From the cell containing the given text, extract its center point as [X, Y] coordinate. 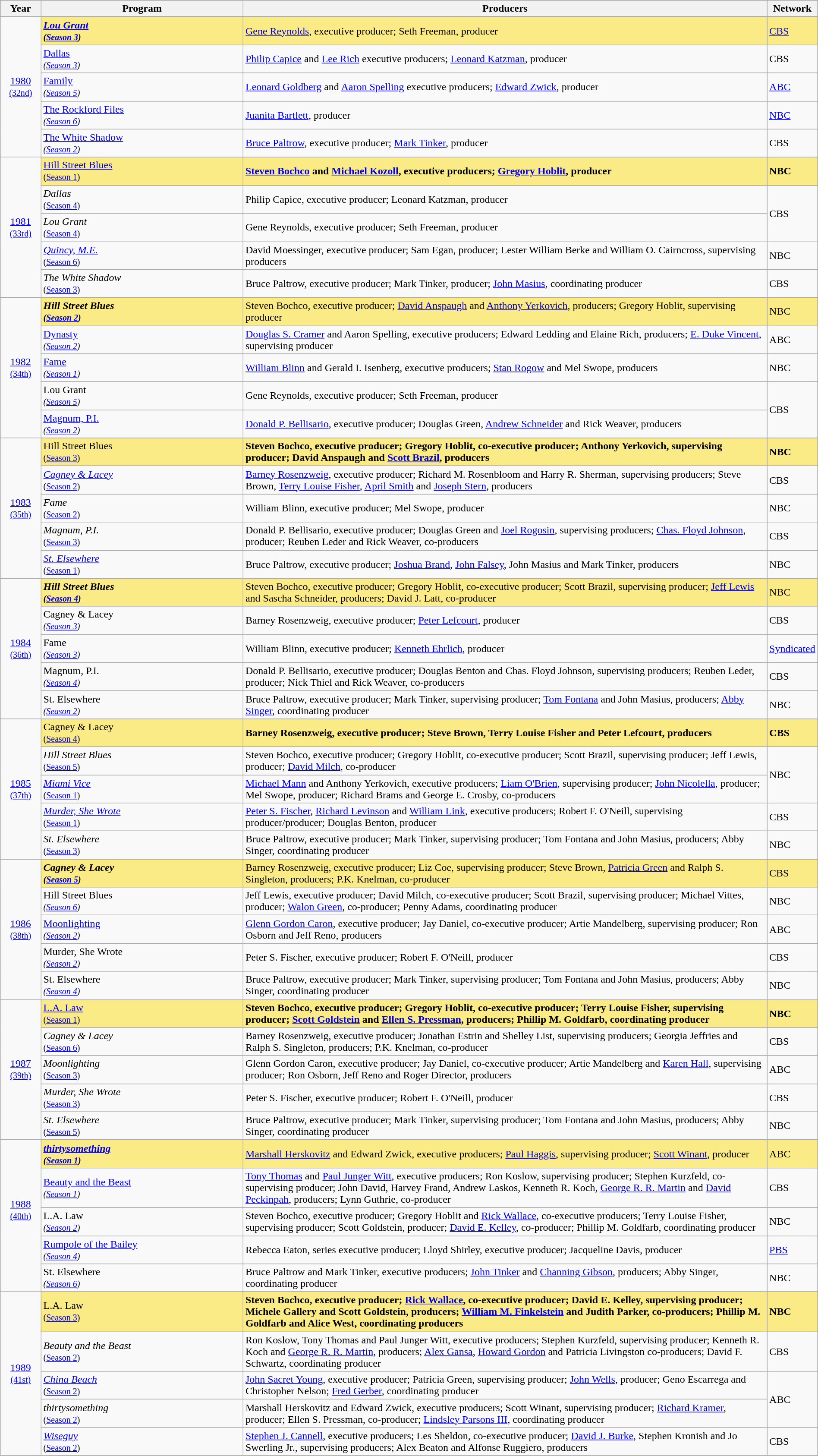
Peter S. Fischer, Richard Levinson and William Link, executive producers; Robert F. O'Neill, supervising producer/producer; Douglas Benton, producer [505, 817]
St. Elsewhere(Season 3) [142, 845]
Juanita Bartlett, producer [505, 115]
The Rockford Files(Season 6) [142, 115]
Leonard Goldberg and Aaron Spelling executive producers; Edward Zwick, producer [505, 87]
1984(36th) [21, 648]
1988(40th) [21, 1216]
St. Elsewhere(Season 4) [142, 986]
China Beach(Season 2) [142, 1385]
Hill Street Blues(Season 5) [142, 760]
William Blinn, executive producer; Kenneth Ehrlich, producer [505, 648]
Hill Street Blues(Season 6) [142, 901]
Magnum, P.I.(Season 3) [142, 536]
1989(41st) [21, 1374]
PBS [793, 1250]
Lou Grant(Season 4) [142, 227]
Philip Capice, executive producer; Leonard Katzman, producer [505, 199]
Moonlighting(Season 2) [142, 930]
Philip Capice and Lee Rich executive producers; Leonard Katzman, producer [505, 59]
Rumpole of the Bailey(Season 4) [142, 1250]
Family(Season 5) [142, 87]
Dynasty(Season 2) [142, 339]
Fame(Season 2) [142, 508]
1985(37th) [21, 789]
Barney Rosenzweig, executive producer; Peter Lefcourt, producer [505, 621]
Wiseguy(Season 2) [142, 1441]
Miami Vice(Season 1) [142, 789]
Cagney & Lacey(Season 4) [142, 733]
Bruce Paltrow, executive producer; Joshua Brand, John Falsey, John Masius and Mark Tinker, producers [505, 564]
Magnum, P.I.(Season 2) [142, 424]
Marshall Herskovitz and Edward Zwick, executive producers; Paul Haggis, supervising producer; Scott Winant, producer [505, 1154]
William Blinn, executive producer; Mel Swope, producer [505, 508]
Bruce Paltrow and Mark Tinker, executive producers; John Tinker and Channing Gibson, producers; Abby Singer, coordinating producer [505, 1278]
Quincy, M.E.(Season 6) [142, 255]
Moonlighting(Season 3) [142, 1069]
Barney Rosenzweig, executive producer; Steve Brown, Terry Louise Fisher and Peter Lefcourt, producers [505, 733]
St. Elsewhere(Season 2) [142, 704]
Producers [505, 9]
William Blinn and Gerald I. Isenberg, executive producers; Stan Rogow and Mel Swope, producers [505, 368]
Donald P. Bellisario, executive producer; Douglas Green, Andrew Schneider and Rick Weaver, producers [505, 424]
St. Elsewhere(Season 1) [142, 564]
The White Shadow(Season 2) [142, 143]
L.A. Law(Season 3) [142, 1312]
Bruce Paltrow, executive producer; Mark Tinker, producer; John Masius, coordinating producer [505, 283]
Murder, She Wrote(Season 2) [142, 957]
The White Shadow(Season 3) [142, 283]
1983(35th) [21, 508]
Hill Street Blues(Season 4) [142, 592]
Syndicated [793, 648]
1987(39th) [21, 1069]
thirtysomething(Season 1) [142, 1154]
1981(33rd) [21, 227]
L.A. Law(Season 2) [142, 1221]
Lou Grant(Season 5) [142, 396]
1986(38th) [21, 930]
Dallas(Season 4) [142, 199]
Cagney & Lacey(Season 5) [142, 873]
1982(34th) [21, 368]
Cagney & Lacey(Season 3) [142, 621]
Murder, She Wrote(Season 1) [142, 817]
Steven Bochco and Michael Kozoll, executive producers; Gregory Hoblit, producer [505, 171]
Fame(Season 3) [142, 648]
Murder, She Wrote(Season 3) [142, 1098]
Magnum, P.I.(Season 4) [142, 677]
Cagney & Lacey(Season 2) [142, 480]
St. Elsewhere(Season 6) [142, 1278]
thirtysomething(Season 2) [142, 1414]
Hill Street Blues(Season 3) [142, 452]
Hill Street Blues(Season 1) [142, 171]
L.A. Law(Season 1) [142, 1013]
Dallas(Season 3) [142, 59]
Beauty and the Beast(Season 1) [142, 1188]
Program [142, 9]
Year [21, 9]
Lou Grant(Season 3) [142, 31]
Bruce Paltrow, executive producer; Mark Tinker, producer [505, 143]
Beauty and the Beast(Season 2) [142, 1352]
Cagney & Lacey(Season 6) [142, 1042]
Douglas S. Cramer and Aaron Spelling, executive producers; Edward Ledding and Elaine Rich, producers; E. Duke Vincent, supervising producer [505, 339]
David Moessinger, executive producer; Sam Egan, producer; Lester William Berke and William O. Cairncross, supervising producers [505, 255]
Rebecca Eaton, series executive producer; Lloyd Shirley, executive producer; Jacqueline Davis, producer [505, 1250]
Steven Bochco, executive producer; David Anspaugh and Anthony Yerkovich, producers; Gregory Hoblit, supervising producer [505, 312]
Fame(Season 1) [142, 368]
1980(32nd) [21, 87]
Hill Street Blues(Season 2) [142, 312]
Network [793, 9]
St. Elsewhere(Season 5) [142, 1125]
